Capture the cell that displays the provided text and extract its (x, y) central coordinate. 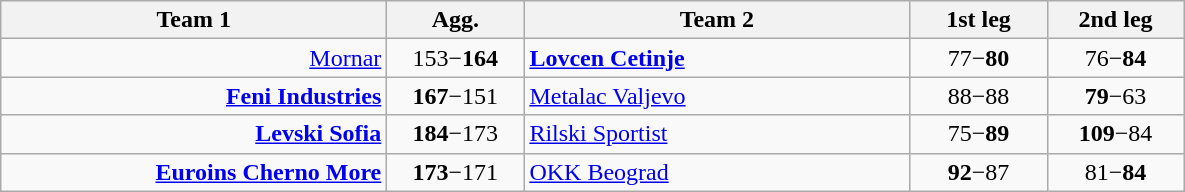
79−63 (1116, 96)
Metalac Valjevo (717, 96)
184−173 (456, 134)
75−89 (978, 134)
Team 1 (194, 20)
167−151 (456, 96)
173−171 (456, 172)
153−164 (456, 58)
Rilski Sportist (717, 134)
88−88 (978, 96)
Levski Sofia (194, 134)
92−87 (978, 172)
OKK Beograd (717, 172)
Euroins Cherno More (194, 172)
76−84 (1116, 58)
81−84 (1116, 172)
109−84 (1116, 134)
Mornar (194, 58)
Agg. (456, 20)
Feni Industries (194, 96)
Lovcen Cetinje (717, 58)
1st leg (978, 20)
77−80 (978, 58)
2nd leg (1116, 20)
Team 2 (717, 20)
